Identify which cell holds the provided text, then report its [x, y] central coordinate. 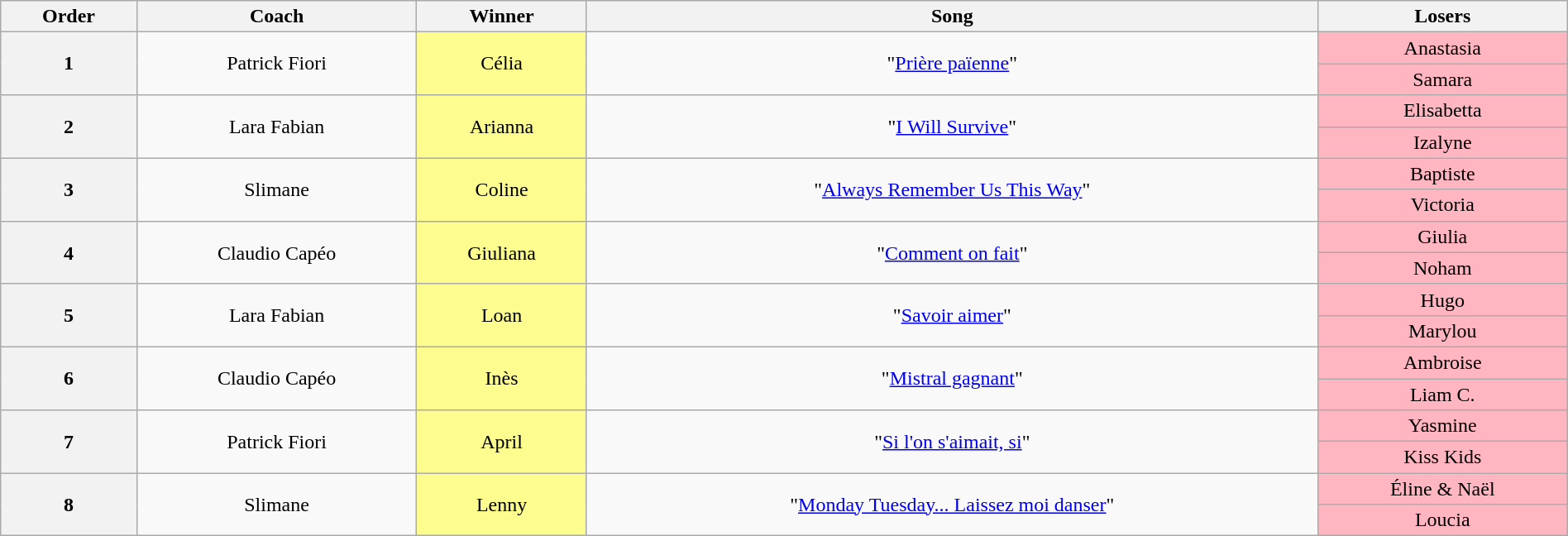
Loan [501, 315]
Loucia [1442, 520]
Giulia [1442, 237]
Célia [501, 64]
Marylou [1442, 331]
5 [69, 315]
Éline & Naël [1442, 489]
7 [69, 442]
Victoria [1442, 205]
1 [69, 64]
Coach [276, 17]
Kiss Kids [1442, 457]
"Prière païenne" [952, 64]
Yasmine [1442, 426]
April [501, 442]
"Savoir aimer" [952, 315]
3 [69, 189]
Ambroise [1442, 362]
"Always Remember Us This Way" [952, 189]
4 [69, 252]
Anastasia [1442, 48]
Lenny [501, 505]
"Monday Tuesday... Laissez moi danser" [952, 505]
2 [69, 127]
Giuliana [501, 252]
Baptiste [1442, 174]
Liam C. [1442, 395]
Arianna [501, 127]
"Comment on fait" [952, 252]
Coline [501, 189]
Hugo [1442, 299]
"Si l'on s'aimait, si" [952, 442]
Winner [501, 17]
6 [69, 378]
8 [69, 505]
Noham [1442, 268]
Inès [501, 378]
Losers [1442, 17]
Izalyne [1442, 142]
Song [952, 17]
Order [69, 17]
Samara [1442, 79]
Elisabetta [1442, 111]
"Mistral gagnant" [952, 378]
"I Will Survive" [952, 127]
